From the cell containing the given text, extract its center point as (x, y) coordinate. 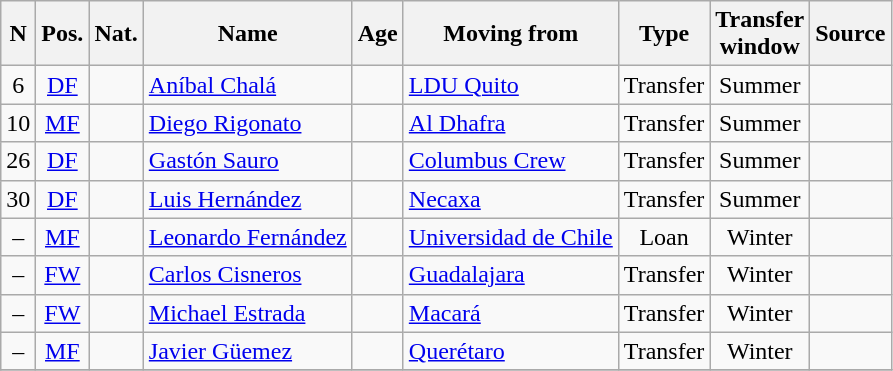
Necaxa (510, 199)
Al Dhafra (510, 123)
Guadalajara (510, 275)
Leonardo Fernández (248, 237)
N (18, 34)
Columbus Crew (510, 161)
Type (664, 34)
Pos. (62, 34)
Javier Güemez (248, 351)
Luis Hernández (248, 199)
Transferwindow (760, 34)
26 (18, 161)
30 (18, 199)
Michael Estrada (248, 313)
LDU Quito (510, 85)
Nat. (116, 34)
Diego Rigonato (248, 123)
Macará (510, 313)
Aníbal Chalá (248, 85)
Gastón Sauro (248, 161)
10 (18, 123)
Carlos Cisneros (248, 275)
6 (18, 85)
Moving from (510, 34)
Loan (664, 237)
Name (248, 34)
Age (378, 34)
Querétaro (510, 351)
Universidad de Chile (510, 237)
Source (850, 34)
